Scan for the cell matching the given text and deliver its (X, Y) coordinate at center. 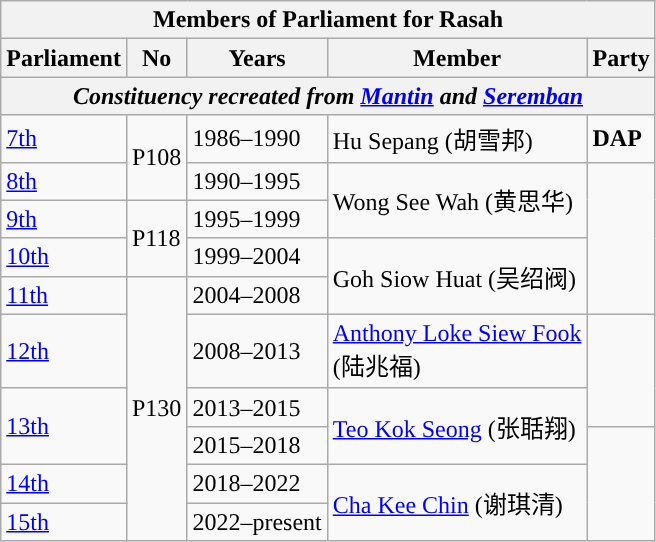
Hu Sepang (胡雪邦) (457, 138)
13th (64, 426)
8th (64, 181)
14th (64, 483)
Years (257, 58)
Member (457, 58)
2008–2013 (257, 351)
Parliament (64, 58)
P108 (156, 158)
P118 (156, 238)
15th (64, 521)
Constituency recreated from Mantin and Seremban (328, 96)
2004–2008 (257, 295)
Anthony Loke Siew Fook (陆兆福) (457, 351)
Goh Siow Huat (吴绍阀) (457, 276)
2013–2015 (257, 407)
P130 (156, 408)
No (156, 58)
Party (621, 58)
Teo Kok Seong (张聒翔) (457, 426)
Wong See Wah (黄思华) (457, 200)
7th (64, 138)
1990–1995 (257, 181)
Cha Kee Chin (谢琪清) (457, 502)
1999–2004 (257, 257)
1986–1990 (257, 138)
2015–2018 (257, 445)
9th (64, 219)
2018–2022 (257, 483)
10th (64, 257)
DAP (621, 138)
2022–present (257, 521)
11th (64, 295)
1995–1999 (257, 219)
Members of Parliament for Rasah (328, 20)
12th (64, 351)
